Scan for the cell matching the given text and deliver its [x, y] coordinate at center. 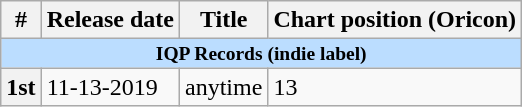
anytime [224, 87]
13 [395, 87]
11-13-2019 [110, 87]
1st [21, 87]
# [21, 20]
Chart position (Oricon) [395, 20]
Release date [110, 20]
Title [224, 20]
IQP Records (indie label) [262, 54]
